Identify which cell holds the provided text, then report its [x, y] central coordinate. 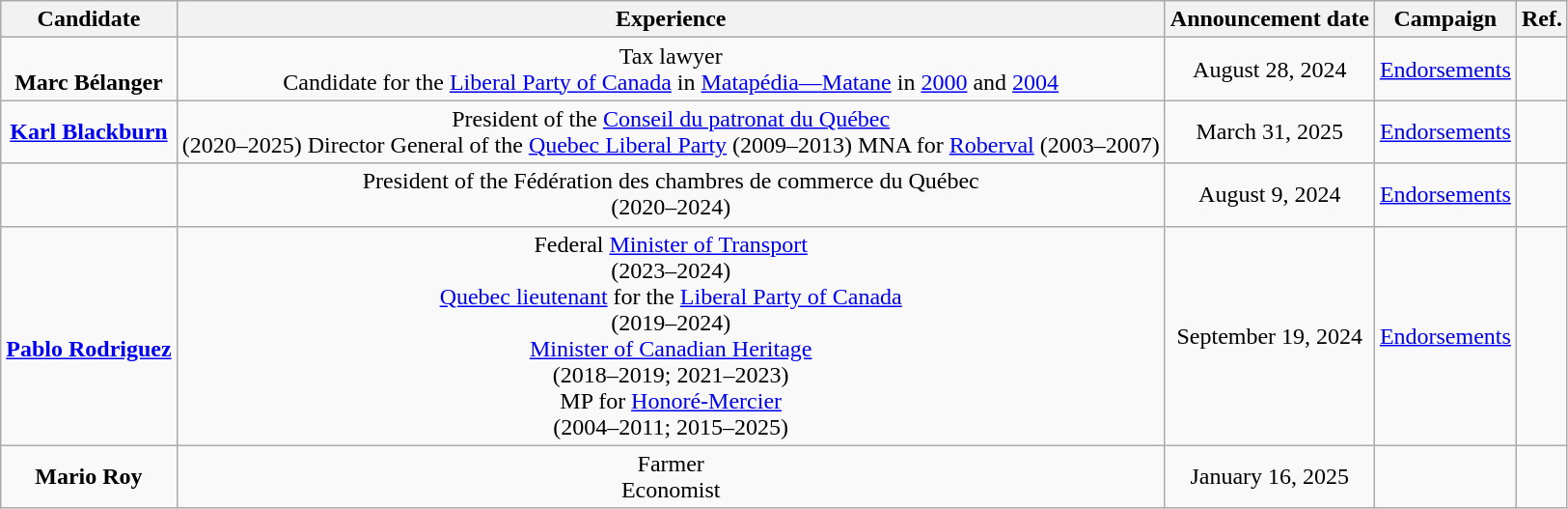
August 28, 2024 [1270, 70]
President of the Conseil du patronat du Québec(2020–2025) Director General of the Quebec Liberal Party (2009–2013) MNA for Roberval (2003–2007) [671, 131]
Tax lawyerCandidate for the Liberal Party of Canada in Matapédia—Matane in 2000 and 2004 [671, 70]
President of the Fédération des chambres de commerce du Québec(2020–2024) [671, 195]
January 16, 2025 [1270, 477]
Mario Roy [89, 477]
Candidate [89, 19]
Campaign [1445, 19]
FarmerEconomist [671, 477]
August 9, 2024 [1270, 195]
September 19, 2024 [1270, 336]
Marc Bélanger [89, 70]
Announcement date [1270, 19]
Karl Blackburn [89, 131]
March 31, 2025 [1270, 131]
Experience [671, 19]
Pablo Rodriguez [89, 336]
Ref. [1542, 19]
